Detect which cell encompasses the target text, then output its [X, Y] center coordinate. 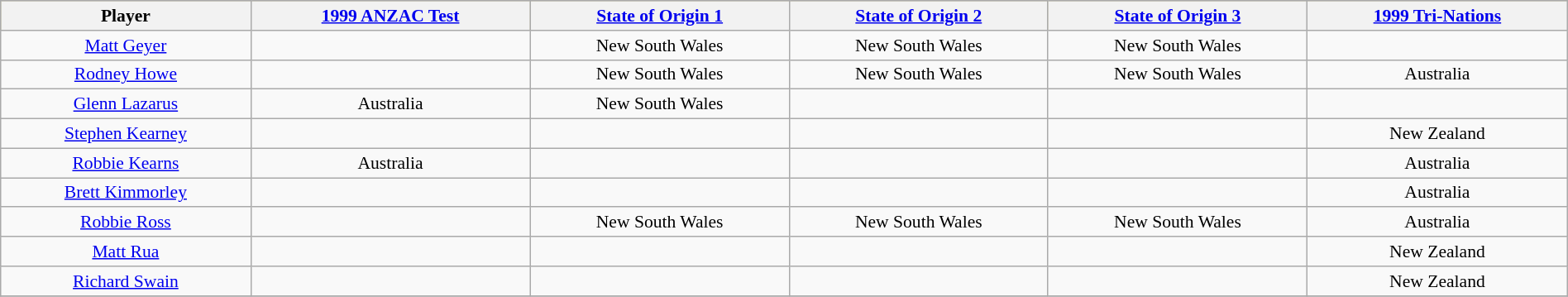
Robbie Kearns [126, 163]
Glenn Lazarus [126, 104]
Robbie Ross [126, 223]
State of Origin 1 [660, 16]
Player [126, 16]
State of Origin 2 [918, 16]
Matt Rua [126, 251]
Richard Swain [126, 281]
Brett Kimmorley [126, 193]
Rodney Howe [126, 74]
1999 ANZAC Test [390, 16]
Stephen Kearney [126, 134]
State of Origin 3 [1178, 16]
1999 Tri-Nations [1437, 16]
Matt Geyer [126, 46]
